For the text-containing cell, return its midpoint in (X, Y) coordinate format. 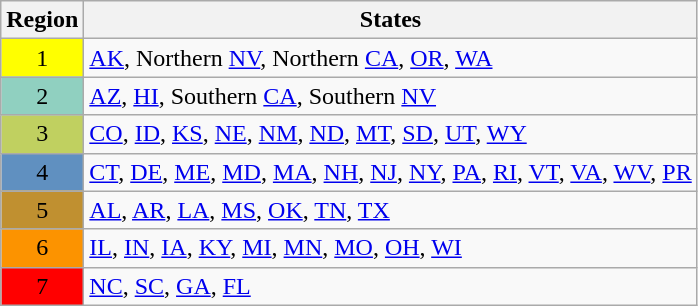
AZ, HI, Southern CA, Southern NV (390, 96)
7 (42, 286)
States (390, 20)
CO, ID, KS, NE, NM, ND, MT, SD, UT, WY (390, 134)
5 (42, 210)
NC, SC, GA, FL (390, 286)
2 (42, 96)
3 (42, 134)
4 (42, 172)
AK, Northern NV, Northern CA, OR, WA (390, 58)
AL, AR, LA, MS, OK, TN, TX (390, 210)
Region (42, 20)
6 (42, 248)
IL, IN, IA, KY, MI, MN, MO, OH, WI (390, 248)
1 (42, 58)
CT, DE, ME, MD, MA, NH, NJ, NY, PA, RI, VT, VA, WV, PR (390, 172)
